Detect which cell encompasses the target text, then output its (X, Y) center coordinate. 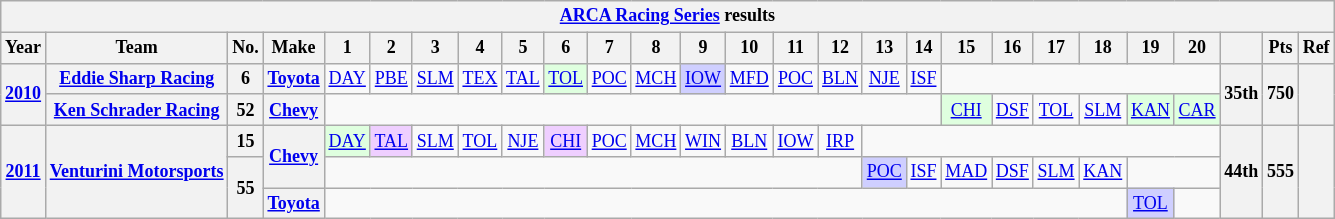
20 (1197, 48)
ARCA Racing Series results (668, 16)
Eddie Sharp Racing (136, 78)
Year (24, 48)
11 (796, 48)
19 (1151, 48)
44th (1242, 172)
2011 (24, 172)
IRP (840, 140)
17 (1056, 48)
No. (246, 48)
2010 (24, 94)
12 (840, 48)
5 (523, 48)
2 (391, 48)
10 (749, 48)
9 (704, 48)
Pts (1281, 48)
13 (884, 48)
1 (347, 48)
Ref (1316, 48)
Venturini Motorsports (136, 172)
8 (656, 48)
55 (246, 188)
PBE (391, 78)
Team (136, 48)
16 (1013, 48)
35th (1242, 94)
3 (435, 48)
TEX (480, 78)
MFD (749, 78)
Ken Schrader Racing (136, 110)
14 (924, 48)
MAD (966, 172)
18 (1103, 48)
555 (1281, 172)
Make (294, 48)
WIN (704, 140)
CAR (1197, 110)
4 (480, 48)
750 (1281, 94)
7 (609, 48)
52 (246, 110)
